Extract the (X, Y) coordinate from the center of the cell holding the provided text.  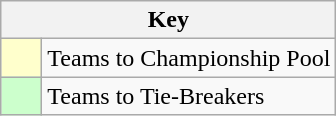
Teams to Tie-Breakers (189, 96)
Teams to Championship Pool (189, 58)
Key (168, 20)
